Determine the [X, Y] coordinate at the center of the cell enclosing the given text.  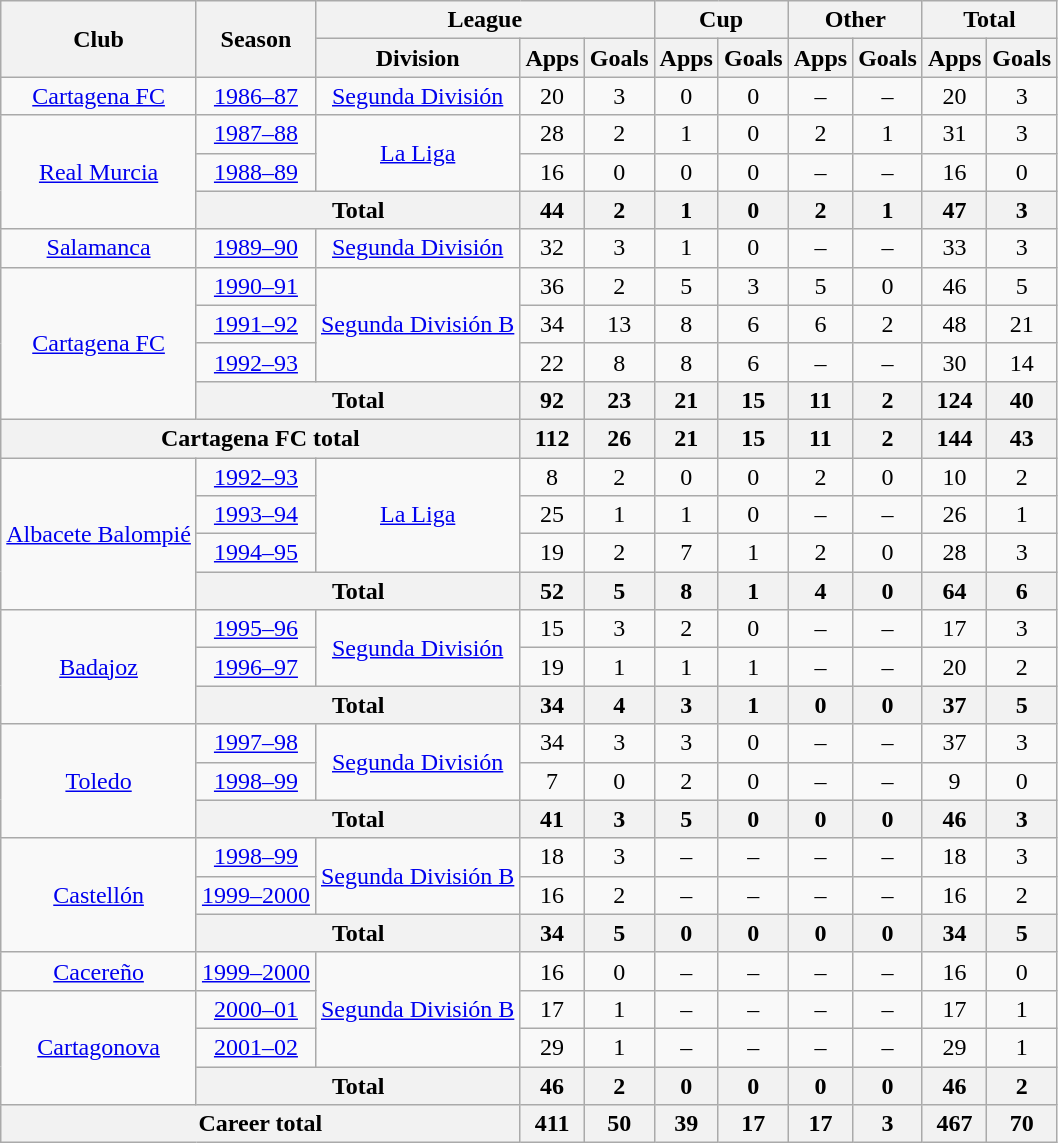
1994–95 [256, 553]
23 [619, 400]
1986–87 [256, 96]
92 [552, 400]
Career total [260, 1124]
14 [1022, 362]
22 [552, 362]
Season [256, 39]
1993–94 [256, 515]
Badajoz [99, 667]
1990–91 [256, 286]
41 [552, 819]
9 [954, 781]
Cartagena FC total [260, 438]
48 [954, 324]
Other [855, 20]
43 [1022, 438]
30 [954, 362]
31 [954, 134]
Castellón [99, 895]
50 [619, 1124]
70 [1022, 1124]
32 [552, 248]
League [484, 20]
Salamanca [99, 248]
411 [552, 1124]
1988–89 [256, 172]
1989–90 [256, 248]
10 [954, 477]
Cacereño [99, 971]
2001–02 [256, 1047]
144 [954, 438]
1996–97 [256, 667]
124 [954, 400]
25 [552, 515]
Division [417, 58]
13 [619, 324]
33 [954, 248]
44 [552, 210]
Real Murcia [99, 172]
1995–96 [256, 629]
Cartagonova [99, 1047]
47 [954, 210]
64 [954, 591]
1991–92 [256, 324]
Toledo [99, 781]
1997–98 [256, 743]
1987–88 [256, 134]
52 [552, 591]
2000–01 [256, 1009]
Club [99, 39]
Cup [721, 20]
112 [552, 438]
36 [552, 286]
40 [1022, 400]
467 [954, 1124]
Albacete Balompié [99, 534]
39 [686, 1124]
